Pinpoint the cell where the given text exists, returning its (X, Y) midpoint coordinate. 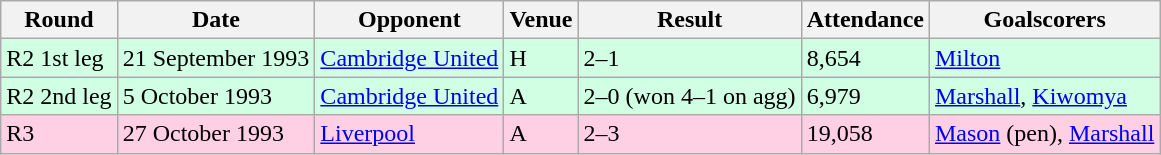
6,979 (865, 96)
21 September 1993 (216, 58)
2–3 (690, 134)
R3 (59, 134)
Mason (pen), Marshall (1044, 134)
Round (59, 20)
2–1 (690, 58)
19,058 (865, 134)
Marshall, Kiwomya (1044, 96)
Liverpool (410, 134)
R2 1st leg (59, 58)
5 October 1993 (216, 96)
Opponent (410, 20)
H (541, 58)
Date (216, 20)
Venue (541, 20)
27 October 1993 (216, 134)
Result (690, 20)
Attendance (865, 20)
2–0 (won 4–1 on agg) (690, 96)
Goalscorers (1044, 20)
R2 2nd leg (59, 96)
Milton (1044, 58)
8,654 (865, 58)
